Extract the (x, y) coordinate from the center of the cell holding the provided text.  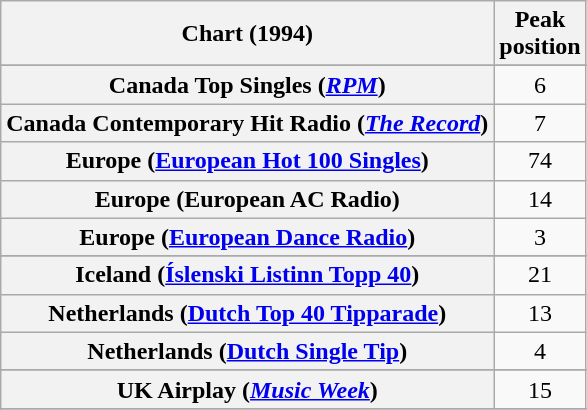
Chart (1994) (248, 34)
Europe (European Hot 100 Singles) (248, 161)
Netherlands (Dutch Single Tip) (248, 351)
15 (540, 389)
UK Airplay (Music Week) (248, 389)
21 (540, 275)
6 (540, 85)
4 (540, 351)
Canada Contemporary Hit Radio (The Record) (248, 123)
13 (540, 313)
Europe (European Dance Radio) (248, 237)
Peakposition (540, 34)
Netherlands (Dutch Top 40 Tipparade) (248, 313)
14 (540, 199)
Canada Top Singles (RPM) (248, 85)
Iceland (Íslenski Listinn Topp 40) (248, 275)
7 (540, 123)
3 (540, 237)
74 (540, 161)
Europe (European AC Radio) (248, 199)
